From the cell containing the given text, extract its center point as [x, y] coordinate. 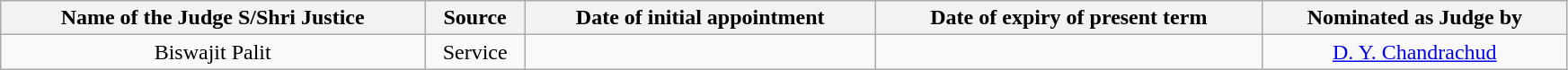
Source [475, 18]
Name of the Judge S/Shri Justice [213, 18]
Biswajit Palit [213, 52]
Date of expiry of present term [1069, 18]
D. Y. Chandrachud [1414, 52]
Nominated as Judge by [1414, 18]
Service [475, 52]
Date of initial appointment [701, 18]
